Determine the (x, y) coordinate at the center of the cell enclosing the given text.  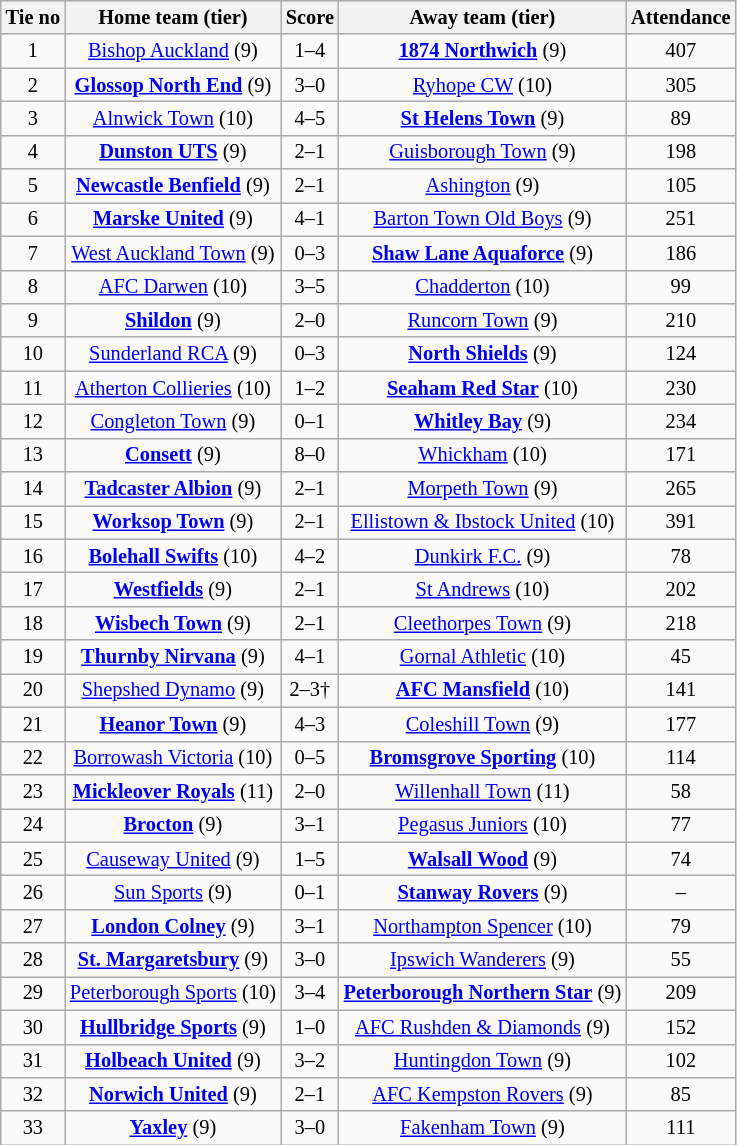
99 (680, 287)
Walsall Wood (9) (482, 859)
3–4 (310, 993)
St Helens Town (9) (482, 118)
Chadderton (10) (482, 287)
13 (33, 455)
Bromsgrove Sporting (10) (482, 758)
8 (33, 287)
407 (680, 51)
114 (680, 758)
Heanor Town (9) (173, 724)
Newcastle Benfield (9) (173, 186)
105 (680, 186)
Peterborough Northern Star (9) (482, 993)
Thurnby Nirvana (9) (173, 657)
Away team (tier) (482, 17)
218 (680, 623)
152 (680, 1027)
Attendance (680, 17)
AFC Rushden & Diamonds (9) (482, 1027)
Bolehall Swifts (10) (173, 556)
Gornal Athletic (10) (482, 657)
Ellistown & Ibstock United (10) (482, 522)
10 (33, 354)
– (680, 892)
4 (33, 152)
202 (680, 589)
3–2 (310, 1061)
2–3† (310, 690)
Whitley Bay (9) (482, 421)
78 (680, 556)
102 (680, 1061)
Dunkirk F.C. (9) (482, 556)
Consett (9) (173, 455)
Mickleover Royals (11) (173, 791)
Dunston UTS (9) (173, 152)
0–5 (310, 758)
3 (33, 118)
111 (680, 1128)
Tie no (33, 17)
11 (33, 388)
1–2 (310, 388)
Yaxley (9) (173, 1128)
Guisborough Town (9) (482, 152)
186 (680, 253)
21 (33, 724)
Holbeach United (9) (173, 1061)
West Auckland Town (9) (173, 253)
4–3 (310, 724)
6 (33, 219)
198 (680, 152)
Sun Sports (9) (173, 892)
Marske United (9) (173, 219)
25 (33, 859)
29 (33, 993)
210 (680, 320)
Whickham (10) (482, 455)
32 (33, 1094)
AFC Darwen (10) (173, 287)
Barton Town Old Boys (9) (482, 219)
1–0 (310, 1027)
North Shields (9) (482, 354)
Willenhall Town (11) (482, 791)
77 (680, 825)
St. Margaretsbury (9) (173, 960)
8–0 (310, 455)
Wisbech Town (9) (173, 623)
St Andrews (10) (482, 589)
Runcorn Town (9) (482, 320)
26 (33, 892)
251 (680, 219)
30 (33, 1027)
Ryhope CW (10) (482, 85)
14 (33, 489)
33 (33, 1128)
Hullbridge Sports (9) (173, 1027)
16 (33, 556)
Sunderland RCA (9) (173, 354)
19 (33, 657)
4–2 (310, 556)
85 (680, 1094)
20 (33, 690)
Borrowash Victoria (10) (173, 758)
Tadcaster Albion (9) (173, 489)
9 (33, 320)
Shaw Lane Aquaforce (9) (482, 253)
Atherton Collieries (10) (173, 388)
Ashington (9) (482, 186)
23 (33, 791)
Pegasus Juniors (10) (482, 825)
27 (33, 926)
Norwich United (9) (173, 1094)
22 (33, 758)
209 (680, 993)
Ipswich Wanderers (9) (482, 960)
4–5 (310, 118)
45 (680, 657)
17 (33, 589)
2 (33, 85)
Fakenham Town (9) (482, 1128)
Congleton Town (9) (173, 421)
28 (33, 960)
Huntingdon Town (9) (482, 1061)
AFC Kempston Rovers (9) (482, 1094)
Bishop Auckland (9) (173, 51)
265 (680, 489)
74 (680, 859)
Coleshill Town (9) (482, 724)
12 (33, 421)
24 (33, 825)
1–4 (310, 51)
5 (33, 186)
Score (310, 17)
Causeway United (9) (173, 859)
Shepshed Dynamo (9) (173, 690)
AFC Mansfield (10) (482, 690)
58 (680, 791)
18 (33, 623)
London Colney (9) (173, 926)
124 (680, 354)
Seaham Red Star (10) (482, 388)
3–5 (310, 287)
7 (33, 253)
391 (680, 522)
Cleethorpes Town (9) (482, 623)
230 (680, 388)
79 (680, 926)
Peterborough Sports (10) (173, 993)
141 (680, 690)
Glossop North End (9) (173, 85)
Worksop Town (9) (173, 522)
Northampton Spencer (10) (482, 926)
89 (680, 118)
15 (33, 522)
1874 Northwich (9) (482, 51)
Westfields (9) (173, 589)
177 (680, 724)
Home team (tier) (173, 17)
Morpeth Town (9) (482, 489)
Alnwick Town (10) (173, 118)
1–5 (310, 859)
Shildon (9) (173, 320)
305 (680, 85)
Brocton (9) (173, 825)
31 (33, 1061)
Stanway Rovers (9) (482, 892)
234 (680, 421)
1 (33, 51)
55 (680, 960)
171 (680, 455)
